Detect which cell encompasses the target text, then output its [x, y] center coordinate. 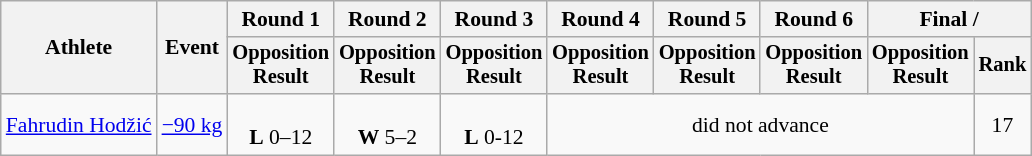
L 0-12 [494, 124]
Rank [1003, 66]
Final / [949, 19]
17 [1003, 124]
−90 kg [192, 124]
Round 1 [280, 19]
Athlete [79, 48]
W 5–2 [388, 124]
did not advance [760, 124]
Fahrudin Hodžić [79, 124]
Event [192, 48]
Round 5 [708, 19]
Round 4 [600, 19]
Round 2 [388, 19]
Round 6 [814, 19]
Round 3 [494, 19]
L 0–12 [280, 124]
